Return the [x, y] coordinate for the center point of the cell that contains the specified text.  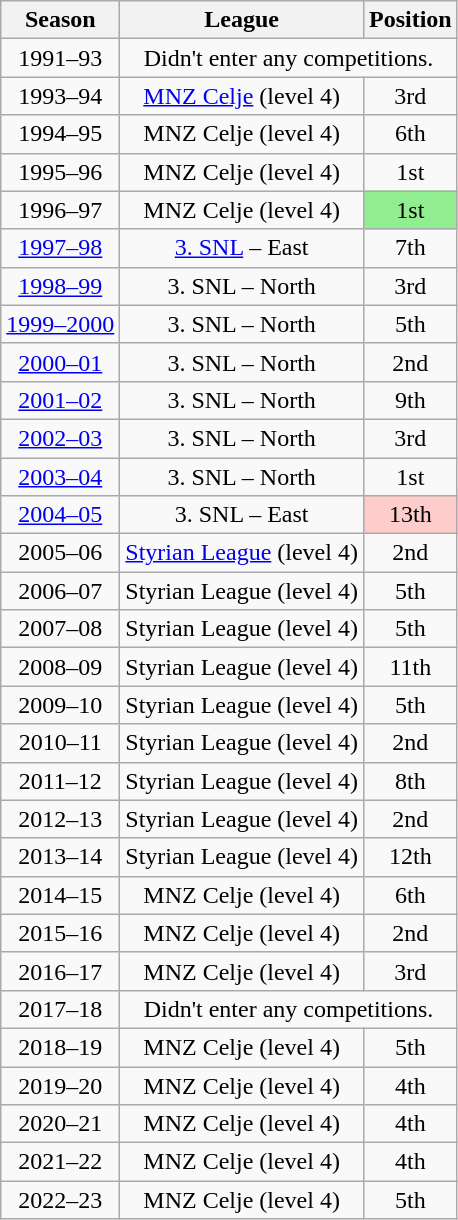
2000–01 [60, 362]
2020–21 [60, 1124]
2002–03 [60, 438]
2004–05 [60, 515]
13th [410, 515]
2015–16 [60, 933]
1998–99 [60, 286]
1994–95 [60, 134]
League [242, 20]
9th [410, 400]
1991–93 [60, 58]
2013–14 [60, 857]
1996–97 [60, 210]
2017–18 [60, 1009]
2007–08 [60, 629]
1995–96 [60, 172]
2006–07 [60, 591]
Season [60, 20]
2005–06 [60, 553]
2022–23 [60, 1200]
2018–19 [60, 1047]
2011–12 [60, 781]
Position [410, 20]
2003–04 [60, 477]
2019–20 [60, 1085]
2001–02 [60, 400]
2016–17 [60, 971]
2010–11 [60, 743]
2021–22 [60, 1162]
11th [410, 667]
2009–10 [60, 705]
1997–98 [60, 248]
1999–2000 [60, 324]
12th [410, 857]
7th [410, 248]
2012–13 [60, 819]
2008–09 [60, 667]
8th [410, 781]
2014–15 [60, 895]
1993–94 [60, 96]
